Determine the (x, y) coordinate at the center of the cell enclosing the given text.  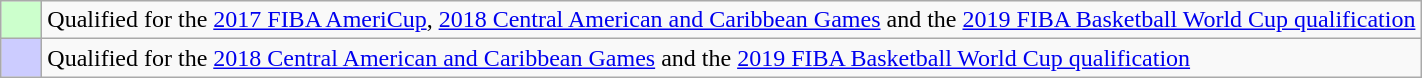
Qualified for the 2017 FIBA AmeriCup, 2018 Central American and Caribbean Games and the 2019 FIBA Basketball World Cup qualification (732, 20)
Qualified for the 2018 Central American and Caribbean Games and the 2019 FIBA Basketball World Cup qualification (732, 58)
